Locate the cell with the specified text and output its [x, y] center coordinate. 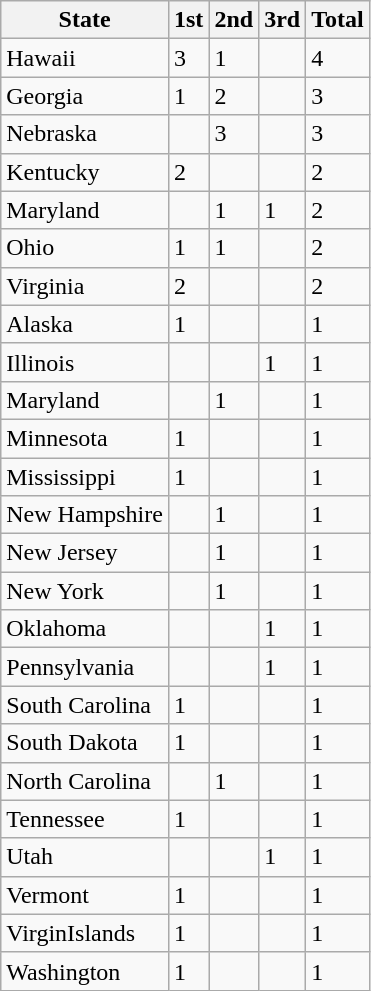
Utah [85, 857]
1st [188, 20]
South Carolina [85, 705]
New York [85, 591]
Oklahoma [85, 629]
Pennsylvania [85, 667]
2nd [234, 20]
Georgia [85, 96]
South Dakota [85, 743]
Washington [85, 971]
Tennessee [85, 819]
VirginIslands [85, 933]
Hawaii [85, 58]
3rd [282, 20]
Illinois [85, 362]
Mississippi [85, 477]
New Hampshire [85, 515]
Kentucky [85, 172]
4 [338, 58]
Ohio [85, 248]
North Carolina [85, 781]
Minnesota [85, 438]
Virginia [85, 286]
Vermont [85, 895]
New Jersey [85, 553]
Alaska [85, 324]
Total [338, 20]
State [85, 20]
Nebraska [85, 134]
